Provide the [X, Y] coordinate of the cell's center where the given text is located.  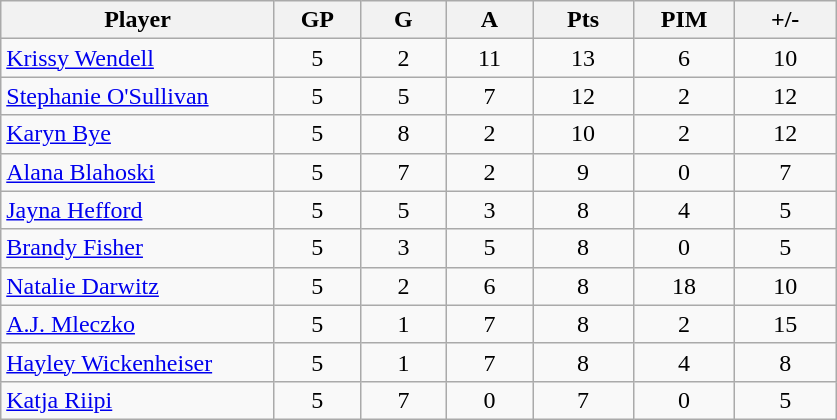
Pts [582, 20]
Hayley Wickenheiser [138, 362]
+/- [786, 20]
Katja Riipi [138, 400]
11 [489, 58]
13 [582, 58]
Alana Blahoski [138, 172]
Stephanie O'Sullivan [138, 96]
Natalie Darwitz [138, 286]
15 [786, 324]
9 [582, 172]
Krissy Wendell [138, 58]
Karyn Bye [138, 134]
A.J. Mleczko [138, 324]
18 [684, 286]
GP [317, 20]
Player [138, 20]
PIM [684, 20]
A [489, 20]
G [403, 20]
Jayna Hefford [138, 210]
Brandy Fisher [138, 248]
